Return the [x, y] coordinate for the center point of the cell that contains the specified text.  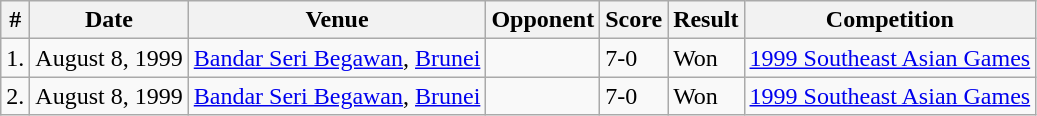
# [16, 20]
1. [16, 58]
Competition [890, 20]
Score [634, 20]
Date [109, 20]
Venue [337, 20]
2. [16, 96]
Opponent [543, 20]
Result [706, 20]
